Search for the cell housing the specified text and yield its [X, Y] center coordinate. 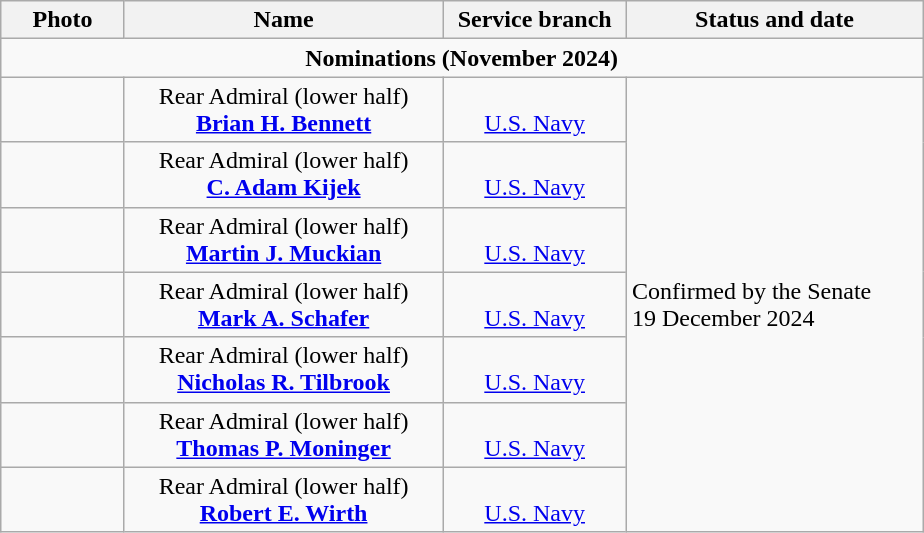
Rear Admiral (lower half)Robert E. Wirth [284, 500]
Rear Admiral (lower half)Mark A. Schafer [284, 304]
Rear Admiral (lower half)C. Adam Kijek [284, 174]
Name [284, 20]
Rear Admiral (lower half)Brian H. Bennett [284, 110]
Service branch [535, 20]
Status and date [774, 20]
Rear Admiral (lower half)Thomas P. Moninger [284, 434]
Rear Admiral (lower half)Martin J. Muckian [284, 240]
Photo [63, 20]
Rear Admiral (lower half)Nicholas R. Tilbrook [284, 370]
Nominations (November 2024) [462, 58]
Confirmed by the Senate19 December 2024 [774, 304]
